Provide the [X, Y] coordinate of the cell's center where the given text is located.  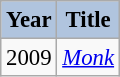
2009 [29, 58]
Monk [88, 58]
Title [88, 20]
Year [29, 20]
